Scan for the cell matching the given text and deliver its [X, Y] coordinate at center. 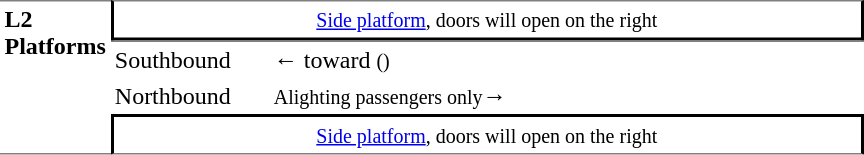
Alighting passengers only→ [566, 96]
Northbound [190, 96]
L2Platforms [55, 77]
Southbound [190, 59]
← toward () [566, 59]
